From the cell containing the given text, extract its center point as [X, Y] coordinate. 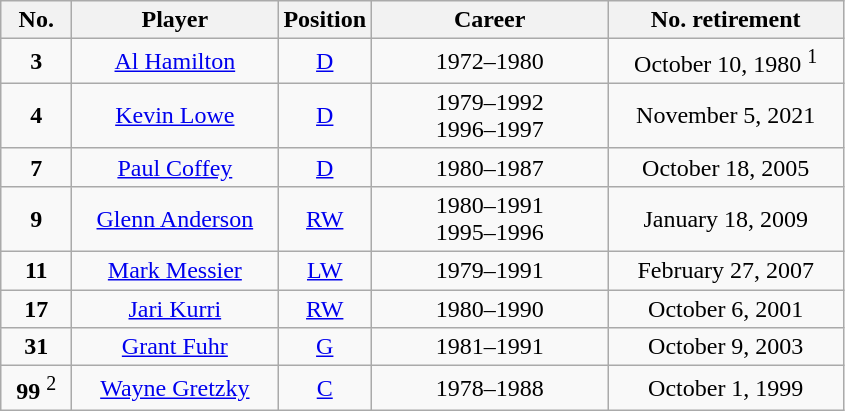
LW [325, 271]
9 [36, 218]
Grant Fuhr [175, 347]
Career [490, 20]
October 18, 2005 [726, 167]
17 [36, 309]
Player [175, 20]
February 27, 2007 [726, 271]
31 [36, 347]
Glenn Anderson [175, 218]
C [325, 388]
No. [36, 20]
1981–1991 [490, 347]
Paul Coffey [175, 167]
1980–1990 [490, 309]
1972–1980 [490, 62]
Wayne Gretzky [175, 388]
Position [325, 20]
11 [36, 271]
1978–1988 [490, 388]
Jari Kurri [175, 309]
7 [36, 167]
Kevin Lowe [175, 116]
October 9, 2003 [726, 347]
October 6, 2001 [726, 309]
1980–1987 [490, 167]
1979–19921996–1997 [490, 116]
1980–19911995–1996 [490, 218]
November 5, 2021 [726, 116]
October 1, 1999 [726, 388]
October 10, 1980 1 [726, 62]
99 2 [36, 388]
January 18, 2009 [726, 218]
1979–1991 [490, 271]
4 [36, 116]
G [325, 347]
Mark Messier [175, 271]
Al Hamilton [175, 62]
3 [36, 62]
No. retirement [726, 20]
